Capture the cell that displays the provided text and extract its (X, Y) central coordinate. 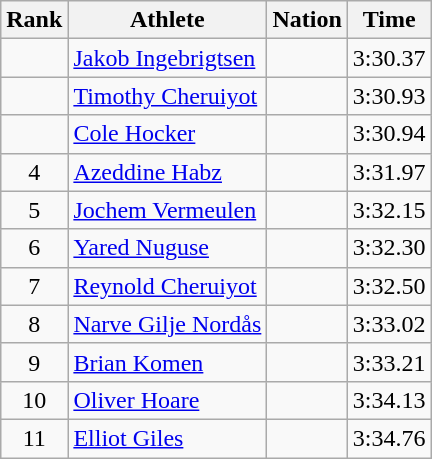
4 (34, 172)
3:30.93 (389, 96)
Jochem Vermeulen (168, 210)
Jakob Ingebrigtsen (168, 58)
10 (34, 400)
3:33.02 (389, 324)
Time (389, 20)
Narve Gilje Nordås (168, 324)
3:34.76 (389, 438)
Brian Komen (168, 362)
3:32.30 (389, 248)
9 (34, 362)
Timothy Cheruiyot (168, 96)
3:30.37 (389, 58)
Rank (34, 20)
Elliot Giles (168, 438)
11 (34, 438)
6 (34, 248)
7 (34, 286)
Nation (307, 20)
3:30.94 (389, 134)
Azeddine Habz (168, 172)
5 (34, 210)
Cole Hocker (168, 134)
3:34.13 (389, 400)
Oliver Hoare (168, 400)
8 (34, 324)
3:32.50 (389, 286)
Yared Nuguse (168, 248)
3:32.15 (389, 210)
Athlete (168, 20)
3:33.21 (389, 362)
Reynold Cheruiyot (168, 286)
3:31.97 (389, 172)
